Scan for the cell matching the given text and deliver its [X, Y] coordinate at center. 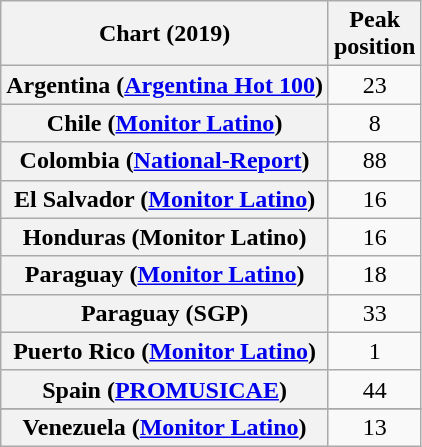
Peakposition [374, 34]
23 [374, 85]
Argentina (Argentina Hot 100) [165, 85]
Paraguay (SGP) [165, 313]
33 [374, 313]
Puerto Rico (Monitor Latino) [165, 351]
1 [374, 351]
18 [374, 275]
Venezuela (Monitor Latino) [165, 427]
13 [374, 427]
Paraguay (Monitor Latino) [165, 275]
88 [374, 161]
Chile (Monitor Latino) [165, 123]
Spain (PROMUSICAE) [165, 389]
Chart (2019) [165, 34]
El Salvador (Monitor Latino) [165, 199]
Honduras (Monitor Latino) [165, 237]
44 [374, 389]
Colombia (National-Report) [165, 161]
8 [374, 123]
